Locate the cell with the specified text and output its [x, y] center coordinate. 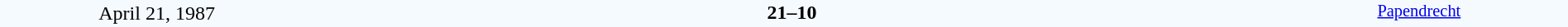
April 21, 1987 [157, 13]
21–10 [791, 12]
Papendrecht [1419, 13]
